From the cell containing the given text, extract its center point as [X, Y] coordinate. 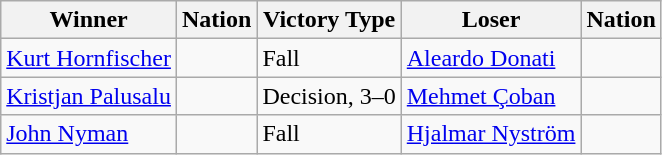
Decision, 3–0 [329, 96]
John Nyman [89, 134]
Victory Type [329, 20]
Mehmet Çoban [491, 96]
Kurt Hornfischer [89, 58]
Winner [89, 20]
Hjalmar Nyström [491, 134]
Kristjan Palusalu [89, 96]
Aleardo Donati [491, 58]
Loser [491, 20]
